Output the (x, y) coordinate of the center of the cell containing the given text.  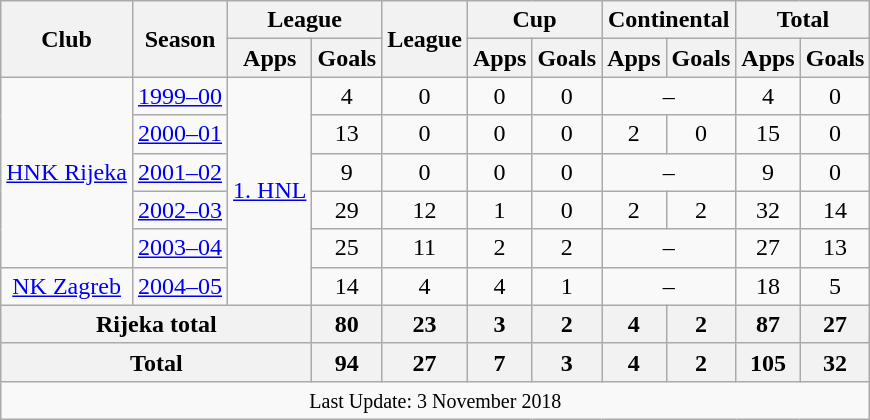
2000–01 (180, 134)
94 (347, 362)
1999–00 (180, 96)
Cup (534, 20)
7 (499, 362)
2004–05 (180, 286)
NK Zagreb (67, 286)
15 (768, 134)
105 (768, 362)
Club (67, 39)
Last Update: 3 November 2018 (436, 400)
HNK Rijeka (67, 172)
12 (425, 210)
80 (347, 324)
1. HNL (270, 191)
5 (835, 286)
2003–04 (180, 248)
25 (347, 248)
Rijeka total (156, 324)
2001–02 (180, 172)
23 (425, 324)
2002–03 (180, 210)
Continental (669, 20)
18 (768, 286)
29 (347, 210)
Season (180, 39)
11 (425, 248)
87 (768, 324)
